Find where the given text appears and provide that cell's center as (X, Y) coordinate. 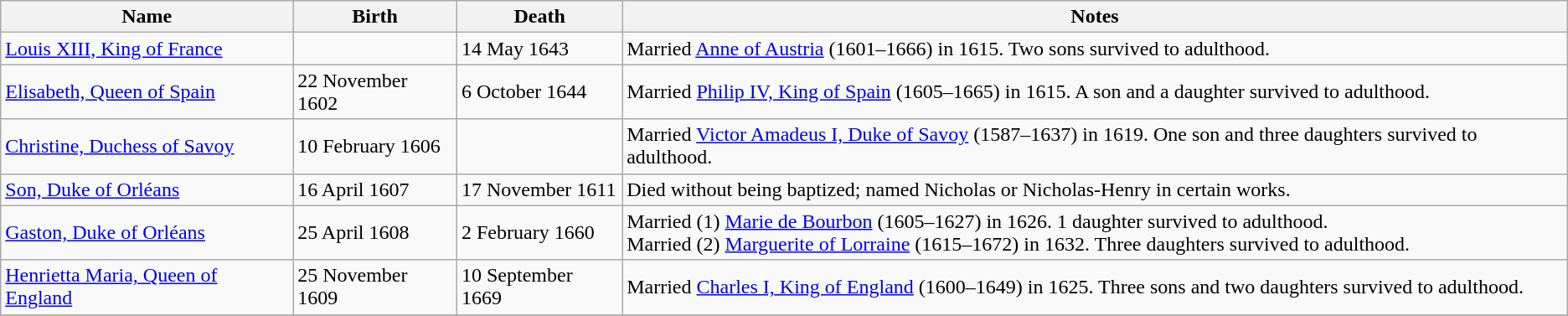
Died without being baptized; named Nicholas or Nicholas-Henry in certain works. (1096, 189)
17 November 1611 (539, 189)
25 November 1609 (375, 287)
2 February 1660 (539, 233)
Louis XIII, King of France (147, 49)
22 November 1602 (375, 92)
6 October 1644 (539, 92)
25 April 1608 (375, 233)
Birth (375, 17)
Gaston, Duke of Orléans (147, 233)
14 May 1643 (539, 49)
10 September 1669 (539, 287)
Name (147, 17)
Notes (1096, 17)
Married Anne of Austria (1601–1666) in 1615. Two sons survived to adulthood. (1096, 49)
10 February 1606 (375, 146)
Henrietta Maria, Queen of England (147, 287)
16 April 1607 (375, 189)
Elisabeth, Queen of Spain (147, 92)
Christine, Duchess of Savoy (147, 146)
Married Victor Amadeus I, Duke of Savoy (1587–1637) in 1619. One son and three daughters survived to adulthood. (1096, 146)
Married Charles I, King of England (1600–1649) in 1625. Three sons and two daughters survived to adulthood. (1096, 287)
Son, Duke of Orléans (147, 189)
Death (539, 17)
Married Philip IV, King of Spain (1605–1665) in 1615. A son and a daughter survived to adulthood. (1096, 92)
